Return (x, y) of the center of cell containing provided text 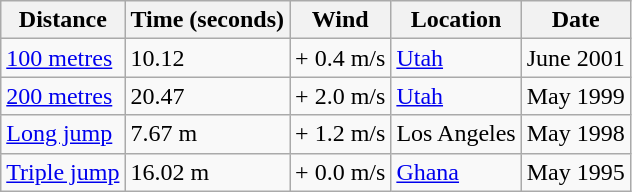
Triple jump (63, 172)
Location (456, 20)
+ 2.0 m/s (340, 96)
Time (seconds) (208, 20)
+ 1.2 m/s (340, 134)
+ 0.4 m/s (340, 58)
May 1999 (576, 96)
Wind (340, 20)
Date (576, 20)
+ 0.0 m/s (340, 172)
200 metres (63, 96)
7.67 m (208, 134)
Los Angeles (456, 134)
10.12 (208, 58)
Long jump (63, 134)
May 1995 (576, 172)
20.47 (208, 96)
16.02 m (208, 172)
June 2001 (576, 58)
Ghana (456, 172)
May 1998 (576, 134)
Distance (63, 20)
100 metres (63, 58)
